Extract the [X, Y] coordinate from the center of the cell holding the provided text.  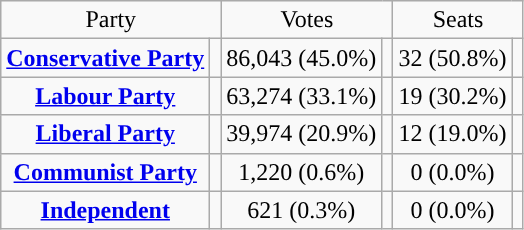
Seats [458, 20]
86,043 (45.0%) [302, 58]
Labour Party [106, 96]
39,974 (20.9%) [302, 134]
Communist Party [106, 172]
63,274 (33.1%) [302, 96]
Independent [106, 210]
Votes [307, 20]
32 (50.8%) [452, 58]
19 (30.2%) [452, 96]
1,220 (0.6%) [302, 172]
Liberal Party [106, 134]
Party [111, 20]
Conservative Party [106, 58]
621 (0.3%) [302, 210]
12 (19.0%) [452, 134]
